Provide the (x, y) coordinate of the cell's center where the given text is located.  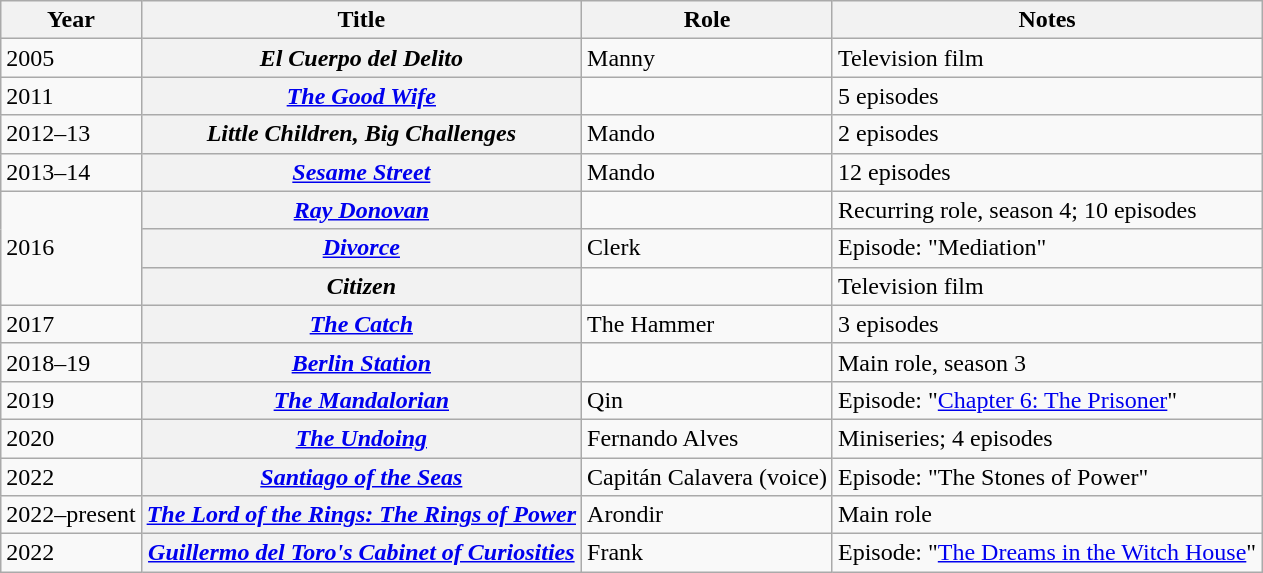
Title (361, 20)
Episode: "The Stones of Power" (1046, 477)
5 episodes (1046, 96)
Main role (1046, 515)
Frank (708, 553)
2022–present (71, 515)
The Hammer (708, 324)
Miniseries; 4 episodes (1046, 438)
The Lord of the Rings: The Rings of Power (361, 515)
The Mandalorian (361, 400)
Role (708, 20)
Berlin Station (361, 362)
2019 (71, 400)
The Catch (361, 324)
Year (71, 20)
2011 (71, 96)
Sesame Street (361, 172)
2 episodes (1046, 134)
The Undoing (361, 438)
Little Children, Big Challenges (361, 134)
Guillermo del Toro's Cabinet of Curiosities (361, 553)
Capitán Calavera (voice) (708, 477)
Clerk (708, 248)
2005 (71, 58)
2020 (71, 438)
Fernando Alves (708, 438)
2017 (71, 324)
3 episodes (1046, 324)
2012–13 (71, 134)
Episode: "The Dreams in the Witch House" (1046, 553)
Main role, season 3 (1046, 362)
The Good Wife (361, 96)
Manny (708, 58)
2013–14 (71, 172)
Arondir (708, 515)
Qin (708, 400)
Episode: "Mediation" (1046, 248)
12 episodes (1046, 172)
Citizen (361, 286)
2016 (71, 248)
Episode: "Chapter 6: The Prisoner" (1046, 400)
El Cuerpo del Delito (361, 58)
2018–19 (71, 362)
Divorce (361, 248)
Recurring role, season 4; 10 episodes (1046, 210)
Ray Donovan (361, 210)
Notes (1046, 20)
Santiago of the Seas (361, 477)
